Provide the [x, y] coordinate of the cell's center where the given text is located.  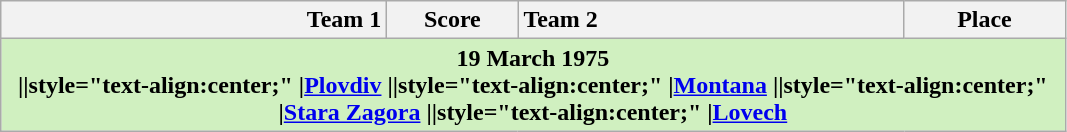
Team 1 [194, 20]
Team 2 [711, 20]
Place [984, 20]
Score [452, 20]
